Capture the cell that displays the provided text and extract its [x, y] central coordinate. 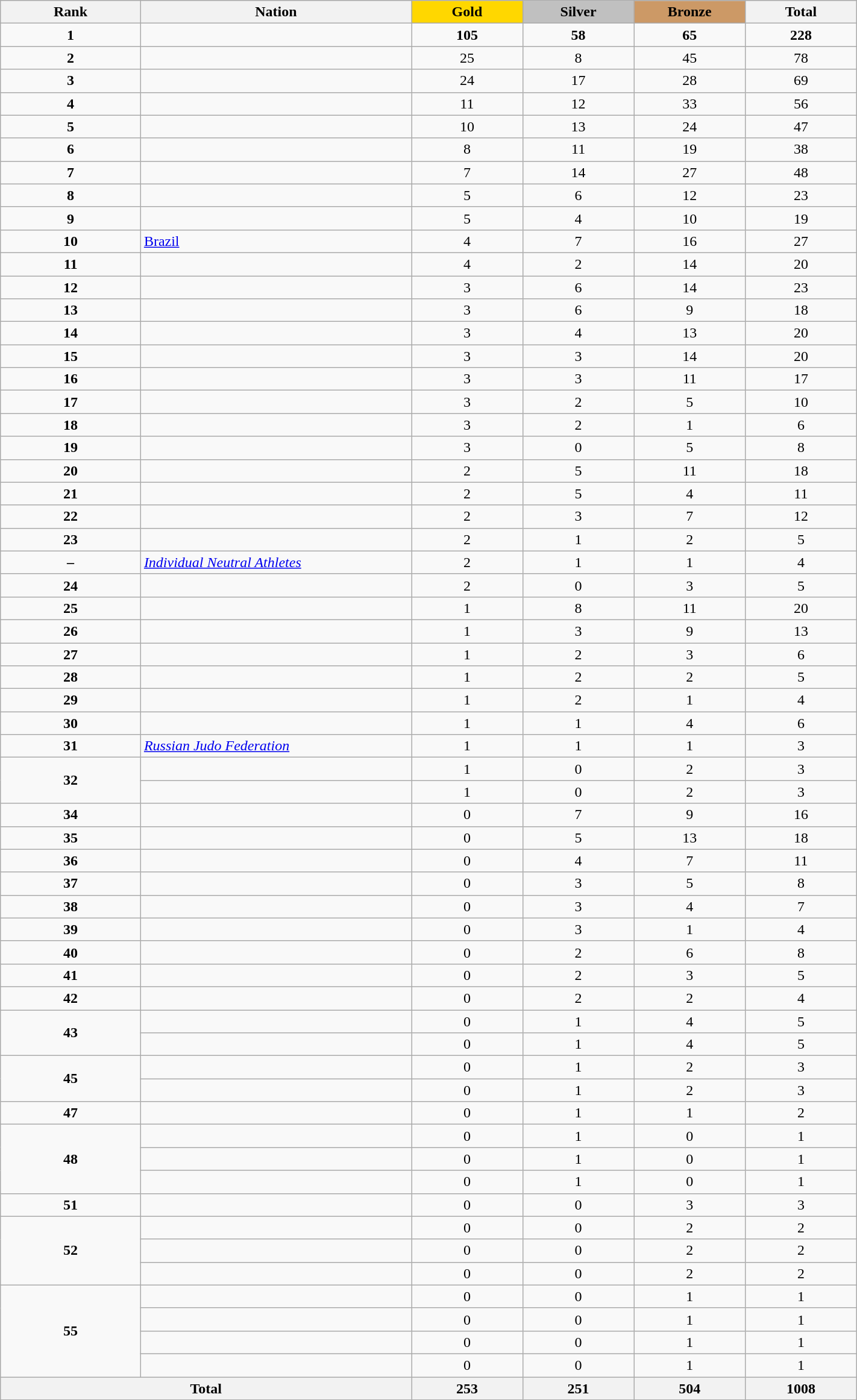
1008 [802, 1388]
78 [802, 58]
30 [71, 723]
26 [71, 631]
228 [802, 35]
58 [579, 35]
Silver [579, 12]
Rank [71, 12]
Nation [276, 12]
Russian Judo Federation [276, 746]
34 [71, 815]
33 [689, 104]
37 [71, 884]
31 [71, 746]
15 [71, 356]
56 [802, 104]
Bronze [689, 12]
41 [71, 975]
43 [71, 1033]
39 [71, 929]
36 [71, 861]
Brazil [276, 241]
Gold [468, 12]
55 [71, 1331]
504 [689, 1388]
65 [689, 35]
42 [71, 998]
52 [71, 1251]
251 [579, 1388]
29 [71, 700]
22 [71, 516]
69 [802, 81]
– [71, 562]
21 [71, 494]
32 [71, 780]
253 [468, 1388]
40 [71, 952]
51 [71, 1205]
105 [468, 35]
Individual Neutral Athletes [276, 562]
35 [71, 838]
